For the text-containing cell, return its midpoint in (x, y) coordinate format. 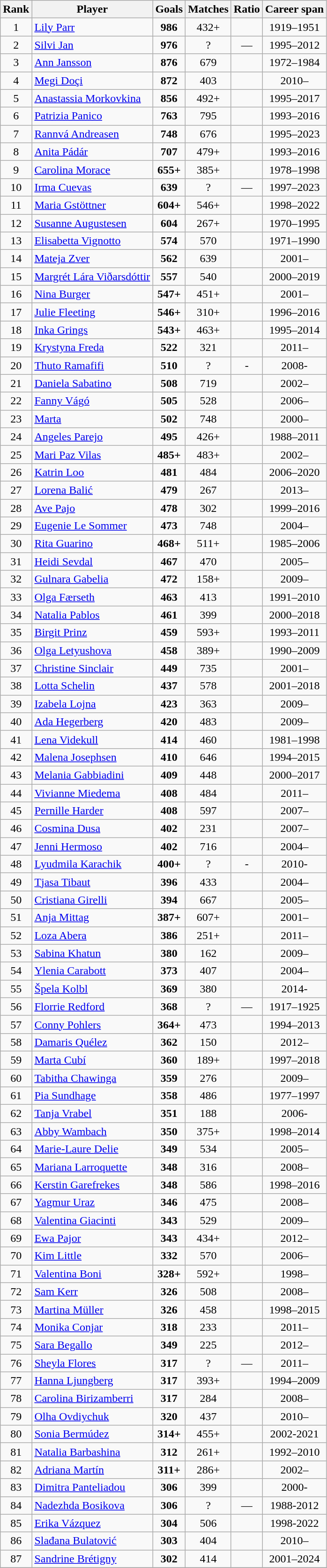
16 (16, 294)
Tabitha Chawinga (92, 1078)
Rank (16, 9)
976 (169, 45)
82 (16, 1470)
77 (16, 1381)
4 (16, 80)
2002-2021 (294, 1434)
540 (208, 277)
Valentina Giacinti (92, 1220)
62 (16, 1114)
58 (16, 1042)
481 (169, 472)
276 (208, 1078)
2006- (294, 1114)
459 (169, 633)
Sheyla Flores (92, 1363)
362 (169, 1042)
455+ (208, 1434)
364+ (169, 1024)
314+ (169, 1434)
286+ (208, 1470)
483 (208, 722)
1996–2016 (294, 312)
Mariana Larroquette (92, 1167)
Conny Pohlers (92, 1024)
65 (16, 1167)
Cristiana Girelli (92, 900)
24 (16, 437)
1995–2023 (294, 134)
1 (16, 27)
Marta Cubí (92, 1060)
35 (16, 633)
410 (169, 757)
311+ (169, 1470)
21 (16, 383)
Anja Mittag (92, 918)
Fanny Vágó (92, 401)
158+ (208, 579)
55 (16, 989)
655+ (169, 169)
Hanna Ljungberg (92, 1381)
Izabela Lojna (92, 704)
1977–1997 (294, 1096)
Thuto Ramafifi (92, 365)
Heidi Sevdal (92, 562)
1919–1951 (294, 27)
2001–2018 (294, 686)
81 (16, 1452)
719 (208, 383)
409 (169, 775)
Ann Jansson (92, 63)
Career span (294, 9)
Gulnara Gabelia (92, 579)
Lyudmila Karachik (92, 864)
Ratio (246, 9)
1978–1998 (294, 169)
716 (208, 846)
358 (169, 1096)
Abby Wambach (92, 1131)
80 (16, 1434)
574 (169, 241)
Mari Paz Vilas (92, 454)
231 (208, 829)
432+ (208, 27)
61 (16, 1096)
Olga Færseth (92, 597)
Ada Hegerberg (92, 722)
547+ (169, 294)
43 (16, 775)
404 (208, 1541)
162 (208, 953)
679 (208, 63)
Kim Little (92, 1256)
Daniela Sabatino (92, 383)
646 (208, 757)
Tanja Vrabel (92, 1114)
363 (208, 704)
707 (169, 152)
Carolina Morace (92, 169)
468+ (169, 544)
75 (16, 1345)
15 (16, 277)
Angeles Parejo (92, 437)
225 (208, 1345)
59 (16, 1060)
9 (16, 169)
396 (169, 882)
389+ (208, 650)
735 (208, 668)
79 (16, 1416)
2000–2018 (294, 615)
Krystyna Freda (92, 348)
188 (208, 1114)
Rita Guarino (92, 544)
8 (16, 152)
360 (169, 1060)
Kerstin Garefrekes (92, 1185)
25 (16, 454)
1991–2010 (294, 597)
284 (208, 1399)
42 (16, 757)
986 (169, 27)
1997–2018 (294, 1060)
Katrin Loo (92, 472)
876 (169, 63)
56 (16, 1006)
1995–2012 (294, 45)
1985–2006 (294, 544)
Elisabetta Vignotto (92, 241)
Marie-Laure Delie (92, 1149)
267 (208, 490)
316 (208, 1167)
534 (208, 1149)
Olha Ovdiychuk (92, 1416)
478 (169, 508)
26 (16, 472)
2000- (294, 1488)
1994–2009 (294, 1381)
426+ (208, 437)
304 (169, 1523)
70 (16, 1256)
Melania Gabbiadini (92, 775)
23 (16, 419)
1998-2022 (294, 1523)
28 (16, 508)
83 (16, 1488)
505 (169, 401)
Matches (208, 9)
63 (16, 1131)
467 (169, 562)
592+ (208, 1274)
385+ (208, 169)
Monika Conjar (92, 1327)
529 (208, 1220)
Erika Vázquez (92, 1523)
1997–2023 (294, 187)
528 (208, 401)
Sandrine Brétigny (92, 1559)
1990–2009 (294, 650)
667 (208, 900)
Adriana Martín (92, 1470)
312 (169, 1452)
29 (16, 526)
74 (16, 1327)
Loza Abera (92, 935)
413 (208, 597)
1988–2011 (294, 437)
76 (16, 1363)
3 (16, 63)
369 (169, 989)
Sabina Khatun (92, 953)
54 (16, 971)
373 (169, 971)
Nadezhda Bosikova (92, 1505)
1970–1995 (294, 223)
350 (169, 1131)
Inka Grings (92, 330)
Susanne Augustesen (92, 223)
485+ (169, 454)
57 (16, 1024)
1999–2016 (294, 508)
593+ (208, 633)
394 (169, 900)
Julie Fleeting (92, 312)
47 (16, 846)
Ylenia Carabott (92, 971)
Damaris Quélez (92, 1042)
607+ (208, 918)
68 (16, 1220)
303 (169, 1541)
597 (208, 811)
85 (16, 1523)
Goals (169, 9)
Megi Doçi (92, 80)
150 (208, 1042)
1992–2010 (294, 1452)
1993–2011 (294, 633)
Yagmur Uraz (92, 1203)
1998–2015 (294, 1309)
Anita Pádár (92, 152)
310+ (208, 312)
19 (16, 348)
604 (169, 223)
Marta (92, 419)
2001–2024 (294, 1559)
1995–2017 (294, 98)
Cosmina Dusa (92, 829)
189+ (208, 1060)
Player (92, 9)
11 (16, 205)
33 (16, 597)
Sam Kerr (92, 1291)
267+ (208, 223)
5 (16, 98)
586 (208, 1185)
13 (16, 241)
261+ (208, 1452)
45 (16, 811)
Pia Sundhage (92, 1096)
557 (169, 277)
Rannvá Andreasen (92, 134)
67 (16, 1203)
51 (16, 918)
Tjasa Tibaut (92, 882)
486 (208, 1096)
20 (16, 365)
72 (16, 1291)
38 (16, 686)
1995–2014 (294, 330)
856 (169, 98)
321 (208, 348)
Nina Burger (92, 294)
50 (16, 900)
1998–2016 (294, 1185)
60 (16, 1078)
461 (169, 615)
Pernille Harder (92, 811)
420 (169, 722)
Florrie Redford (92, 1006)
351 (169, 1114)
1981–1998 (294, 739)
368 (169, 1006)
511+ (208, 544)
434+ (208, 1238)
460 (208, 739)
375+ (208, 1131)
1917–1925 (294, 1006)
Eugenie Le Sommer (92, 526)
449 (169, 668)
Lotta Schelin (92, 686)
2010- (294, 864)
Valentina Boni (92, 1274)
1998–2014 (294, 1131)
1972–1984 (294, 63)
36 (16, 650)
86 (16, 1541)
510 (169, 365)
Slađana Bulatović (92, 1541)
604+ (169, 205)
403 (208, 80)
Margrét Lára Viðarsdóttir (92, 277)
1994–2015 (294, 757)
1971–1990 (294, 241)
Sara Begallo (92, 1345)
2014- (294, 989)
78 (16, 1399)
40 (16, 722)
2 (16, 45)
71 (16, 1274)
578 (208, 686)
30 (16, 544)
53 (16, 953)
1994–2013 (294, 1024)
Martina Müller (92, 1309)
479 (169, 490)
34 (16, 615)
2000–2017 (294, 775)
Maria Gstöttner (92, 205)
346 (169, 1203)
Ave Pajo (92, 508)
407 (208, 971)
Vivianne Miedema (92, 793)
Ewa Pajor (92, 1238)
49 (16, 882)
400+ (169, 864)
64 (16, 1149)
12 (16, 223)
479+ (208, 152)
46 (16, 829)
31 (16, 562)
872 (169, 80)
10 (16, 187)
393+ (208, 1381)
543+ (169, 330)
2000– (294, 419)
66 (16, 1185)
Dimitra Panteliadou (92, 1488)
44 (16, 793)
470 (208, 562)
1998–2022 (294, 205)
32 (16, 579)
14 (16, 259)
763 (169, 116)
Lorena Balić (92, 490)
84 (16, 1505)
Špela Kolbl (92, 989)
Mateja Zver (92, 259)
Lena Videkull (92, 739)
472 (169, 579)
69 (16, 1238)
251+ (208, 935)
87 (16, 1559)
359 (169, 1078)
7 (16, 134)
495 (169, 437)
Natalia Barbashina (92, 1452)
2013– (294, 490)
Patrizia Panico (92, 116)
475 (208, 1203)
522 (169, 348)
483+ (208, 454)
Anastassia Morkovkina (92, 98)
423 (169, 704)
Birgit Prinz (92, 633)
39 (16, 704)
492+ (208, 98)
387+ (169, 918)
328+ (169, 1274)
562 (169, 259)
27 (16, 490)
2008- (294, 365)
320 (169, 1416)
52 (16, 935)
17 (16, 312)
Olga Letyushova (92, 650)
2006–2020 (294, 472)
6 (16, 116)
Lily Parr (92, 27)
448 (208, 775)
433 (208, 882)
451+ (208, 294)
Carolina Birizamberri (92, 1399)
332 (169, 1256)
1988-2012 (294, 1505)
463 (169, 597)
22 (16, 401)
463+ (208, 330)
Natalia Pablos (92, 615)
Christine Sinclair (92, 668)
502 (169, 419)
386 (169, 935)
Silvi Jan (92, 45)
18 (16, 330)
Malena Josephsen (92, 757)
676 (208, 134)
318 (169, 1327)
795 (208, 116)
2000–2019 (294, 277)
233 (208, 1327)
1998– (294, 1274)
41 (16, 739)
48 (16, 864)
73 (16, 1309)
Jenni Hermoso (92, 846)
Sonia Bermúdez (92, 1434)
37 (16, 668)
506 (208, 1523)
Irma Cuevas (92, 187)
